Return the (x, y) coordinate for the center point of the cell that contains the specified text.  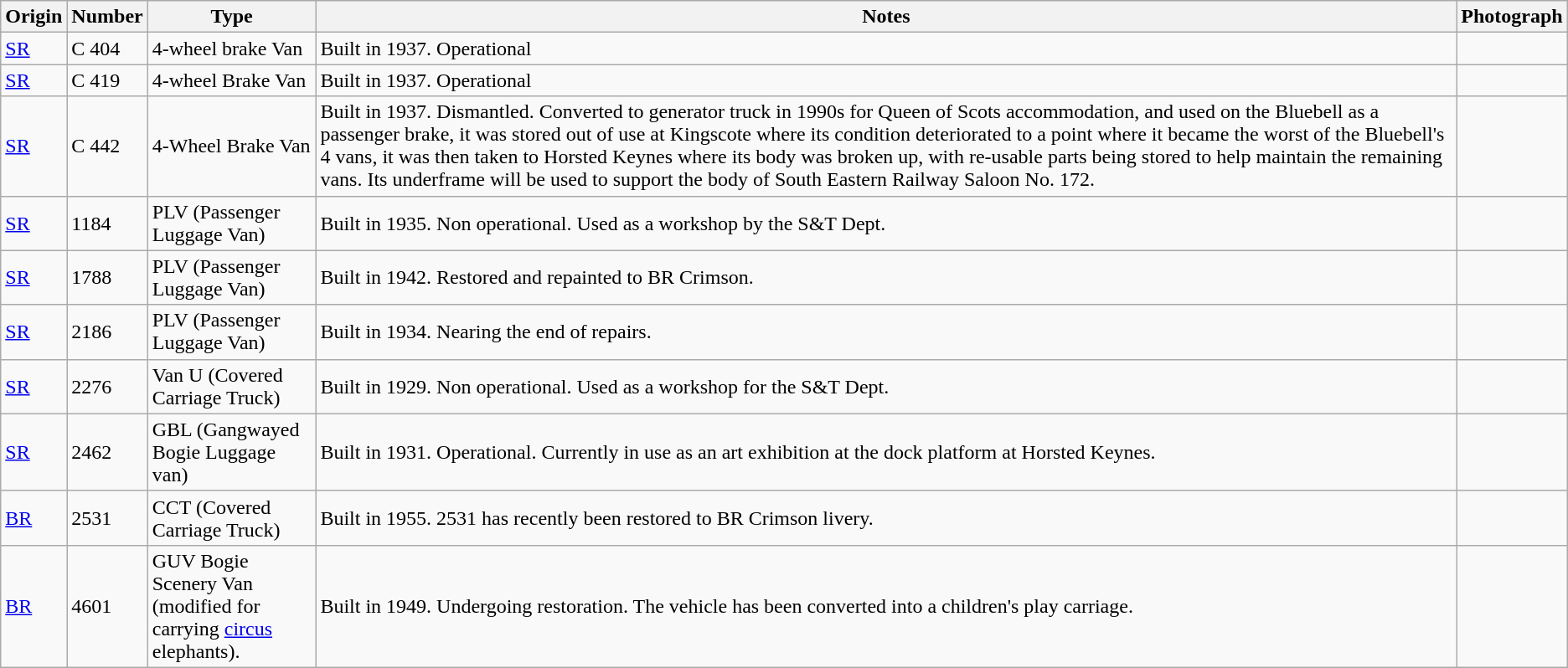
Notes (886, 17)
CCT (Covered Carriage Truck) (231, 517)
Origin (34, 17)
Built in 1949. Undergoing restoration. The vehicle has been converted into a children's play carriage. (886, 606)
Built in 1955. 2531 has recently been restored to BR Crimson livery. (886, 517)
C 442 (107, 146)
2186 (107, 331)
2531 (107, 517)
2276 (107, 387)
2462 (107, 452)
1788 (107, 278)
Type (231, 17)
GUV Bogie Scenery Van(modified for carrying circus elephants). (231, 606)
1184 (107, 223)
GBL (Gangwayed Bogie Luggage van) (231, 452)
C 419 (107, 80)
Built in 1929. Non operational. Used as a workshop for the S&T Dept. (886, 387)
Built in 1935. Non operational. Used as a workshop by the S&T Dept. (886, 223)
Built in 1934. Nearing the end of repairs. (886, 331)
4601 (107, 606)
Photograph (1512, 17)
Built in 1931. Operational. Currently in use as an art exhibition at the dock platform at Horsted Keynes. (886, 452)
Number (107, 17)
4-Wheel Brake Van (231, 146)
4-wheel Brake Van (231, 80)
Van U (Covered Carriage Truck) (231, 387)
4-wheel brake Van (231, 49)
Built in 1942. Restored and repainted to BR Crimson. (886, 278)
C 404 (107, 49)
